Return the (X, Y) coordinate for the center point of the cell that contains the specified text.  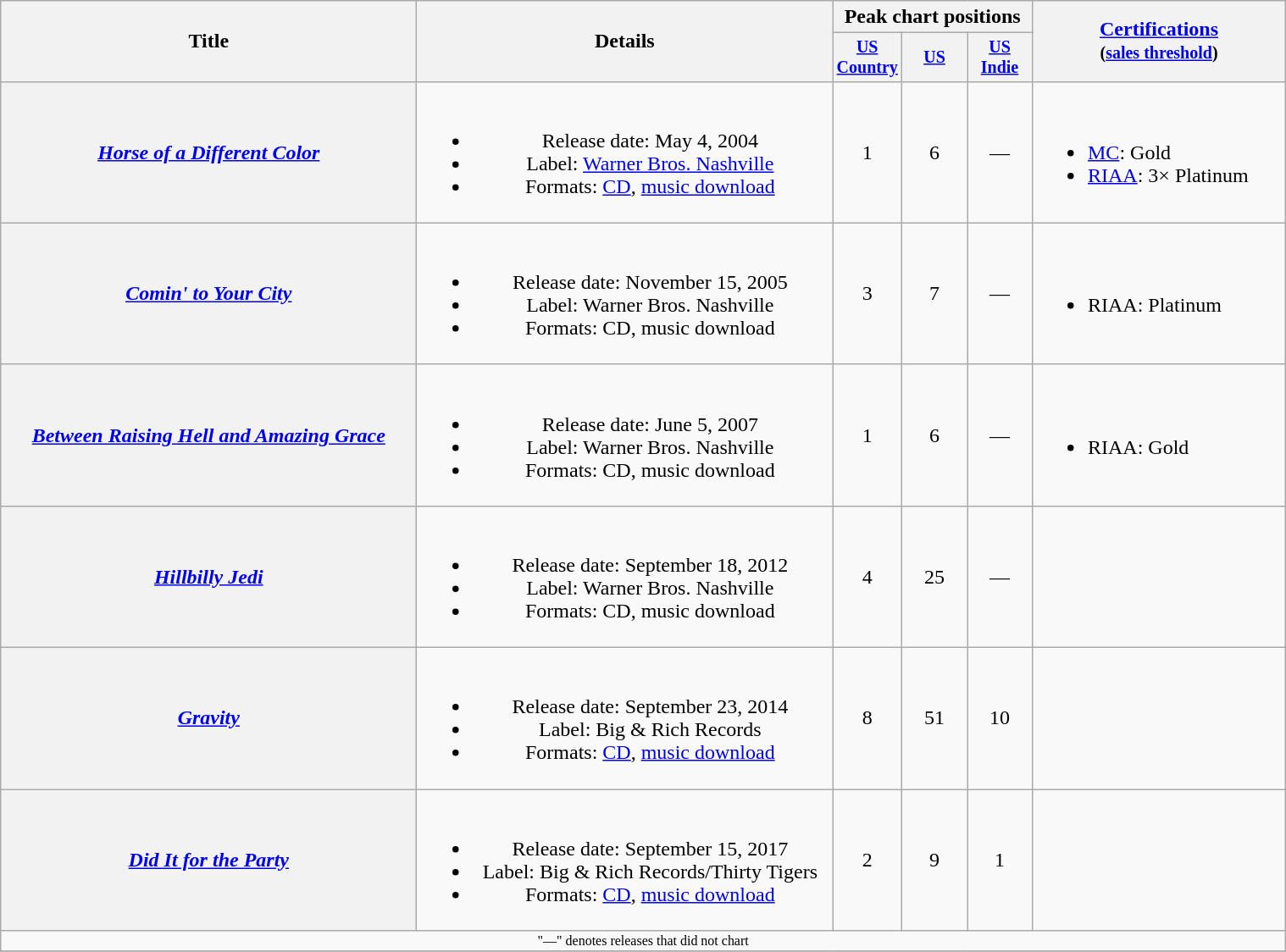
Certifications(sales threshold) (1159, 42)
Peak chart positions (933, 17)
MC: GoldRIAA: 3× Platinum (1159, 152)
Release date: September 23, 2014Label: Big & Rich RecordsFormats: CD, music download (625, 718)
"—" denotes releases that did not chart (644, 941)
Horse of a Different Color (208, 152)
Gravity (208, 718)
Release date: September 18, 2012Label: Warner Bros. NashvilleFormats: CD, music download (625, 576)
25 (935, 576)
Release date: September 15, 2017Label: Big & Rich Records/Thirty TigersFormats: CD, music download (625, 861)
9 (935, 861)
4 (867, 576)
Release date: May 4, 2004Label: Warner Bros. NashvilleFormats: CD, music download (625, 152)
Title (208, 42)
8 (867, 718)
Release date: June 5, 2007Label: Warner Bros. NashvilleFormats: CD, music download (625, 435)
US Country (867, 58)
US Indie (1000, 58)
7 (935, 293)
Did It for the Party (208, 861)
2 (867, 861)
Details (625, 42)
RIAA: Platinum (1159, 293)
Between Raising Hell and Amazing Grace (208, 435)
51 (935, 718)
Hillbilly Jedi (208, 576)
RIAA: Gold (1159, 435)
10 (1000, 718)
US (935, 58)
Release date: November 15, 2005Label: Warner Bros. NashvilleFormats: CD, music download (625, 293)
Comin' to Your City (208, 293)
3 (867, 293)
